Identify which cell holds the provided text, then report its (X, Y) central coordinate. 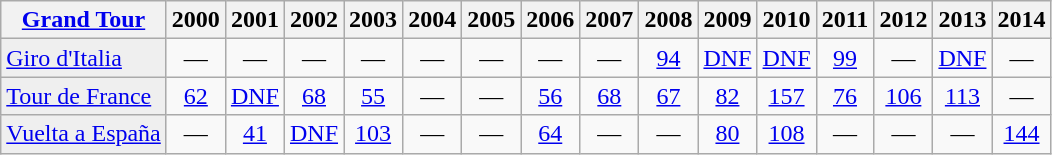
2005 (492, 20)
99 (845, 58)
Giro d'Italia (84, 58)
Tour de France (84, 96)
2009 (728, 20)
41 (254, 134)
2003 (374, 20)
2012 (904, 20)
56 (550, 96)
Vuelta a España (84, 134)
80 (728, 134)
94 (668, 58)
108 (786, 134)
2013 (962, 20)
2014 (1022, 20)
2006 (550, 20)
76 (845, 96)
2011 (845, 20)
67 (668, 96)
2002 (314, 20)
62 (196, 96)
103 (374, 134)
2010 (786, 20)
113 (962, 96)
2000 (196, 20)
2001 (254, 20)
2007 (610, 20)
144 (1022, 134)
106 (904, 96)
55 (374, 96)
64 (550, 134)
157 (786, 96)
Grand Tour (84, 20)
2004 (432, 20)
2008 (668, 20)
82 (728, 96)
